Scan for the cell matching the given text and deliver its [x, y] coordinate at center. 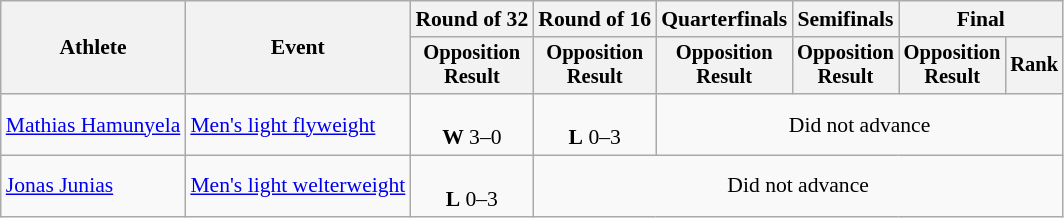
Rank [1034, 66]
Round of 32 [472, 19]
Round of 16 [594, 19]
Semifinals [846, 19]
Jonas Junias [94, 186]
Quarterfinals [724, 19]
Event [298, 48]
Mathias Hamunyela [94, 124]
Men's light flyweight [298, 124]
Final [981, 19]
Men's light welterweight [298, 186]
W 3–0 [472, 124]
Athlete [94, 48]
